Detect which cell encompasses the target text, then output its (X, Y) center coordinate. 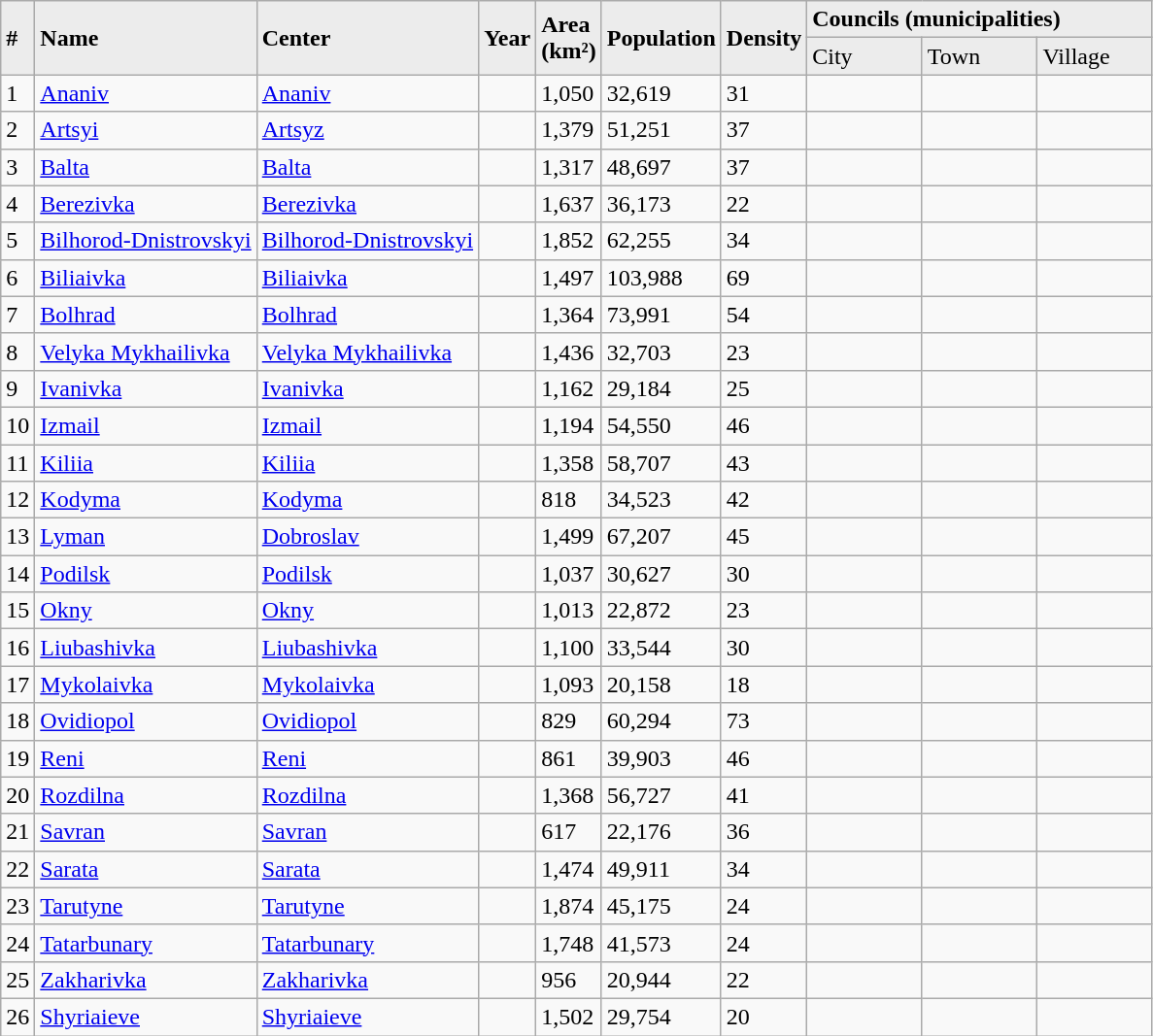
617 (569, 832)
1,364 (569, 315)
Dobroslav (367, 537)
1,748 (569, 943)
48,697 (661, 167)
7 (17, 315)
16 (17, 648)
62,255 (661, 241)
# (17, 38)
14 (17, 574)
54,550 (661, 425)
Area(km²) (569, 38)
58,707 (661, 463)
32,619 (661, 93)
69 (763, 278)
Councils (municipalities) (980, 19)
60,294 (661, 721)
12 (17, 500)
43 (763, 463)
4 (17, 204)
1 (17, 93)
56,727 (661, 795)
Town (979, 56)
Artsyz (367, 130)
1,436 (569, 351)
15 (17, 611)
Population (661, 38)
39,903 (661, 758)
Year (507, 38)
1,502 (569, 1017)
3 (17, 167)
54 (763, 315)
19 (17, 758)
956 (569, 980)
13 (17, 537)
1,379 (569, 130)
26 (17, 1017)
103,988 (661, 278)
36 (763, 832)
22,176 (661, 832)
22,872 (661, 611)
41,573 (661, 943)
1,013 (569, 611)
1,637 (569, 204)
861 (569, 758)
33,544 (661, 648)
Density (763, 38)
1,852 (569, 241)
2 (17, 130)
36,173 (661, 204)
Lyman (146, 537)
30,627 (661, 574)
9 (17, 388)
1,874 (569, 906)
45,175 (661, 906)
73 (763, 721)
1,162 (569, 388)
21 (17, 832)
49,911 (661, 869)
42 (763, 500)
17 (17, 685)
29,754 (661, 1017)
1,499 (569, 537)
1,497 (569, 278)
8 (17, 351)
Name (146, 38)
34,523 (661, 500)
11 (17, 463)
1,050 (569, 93)
5 (17, 241)
1,317 (569, 167)
51,251 (661, 130)
City (865, 56)
1,368 (569, 795)
20,158 (661, 685)
Artsyi (146, 130)
41 (763, 795)
20,944 (661, 980)
818 (569, 500)
29,184 (661, 388)
10 (17, 425)
1,037 (569, 574)
829 (569, 721)
67,207 (661, 537)
32,703 (661, 351)
6 (17, 278)
45 (763, 537)
73,991 (661, 315)
1,100 (569, 648)
Village (1096, 56)
1,194 (569, 425)
1,358 (569, 463)
31 (763, 93)
1,093 (569, 685)
1,474 (569, 869)
Center (367, 38)
